For the text-containing cell, return its midpoint in (x, y) coordinate format. 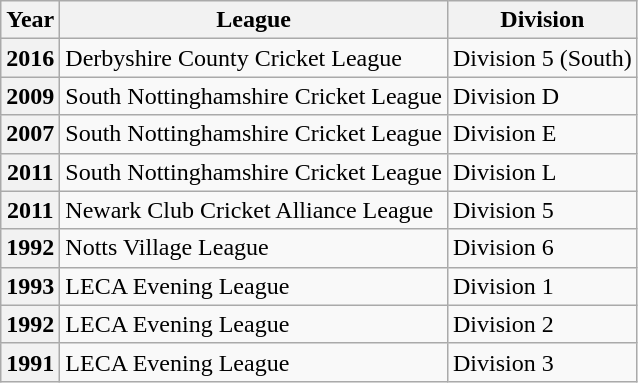
Division 5 (542, 210)
1993 (30, 286)
Division E (542, 134)
Division D (542, 96)
2009 (30, 96)
Division (542, 20)
Division L (542, 172)
Division 3 (542, 362)
Division 5 (South) (542, 58)
Division 2 (542, 324)
Newark Club Cricket Alliance League (254, 210)
Notts Village League (254, 248)
Division 6 (542, 248)
Year (30, 20)
League (254, 20)
Division 1 (542, 286)
2016 (30, 58)
2007 (30, 134)
Derbyshire County Cricket League (254, 58)
1991 (30, 362)
